Determine the (X, Y) coordinate at the center of the cell enclosing the given text.  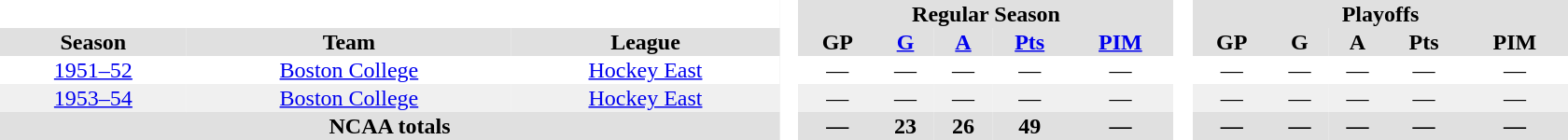
1953–54 (93, 98)
League (646, 42)
26 (963, 126)
49 (1029, 126)
Regular Season (987, 14)
23 (905, 126)
Season (93, 42)
NCAA totals (390, 126)
Team (349, 42)
Playoffs (1380, 14)
1951–52 (93, 70)
